Capture the cell that displays the provided text and extract its (X, Y) central coordinate. 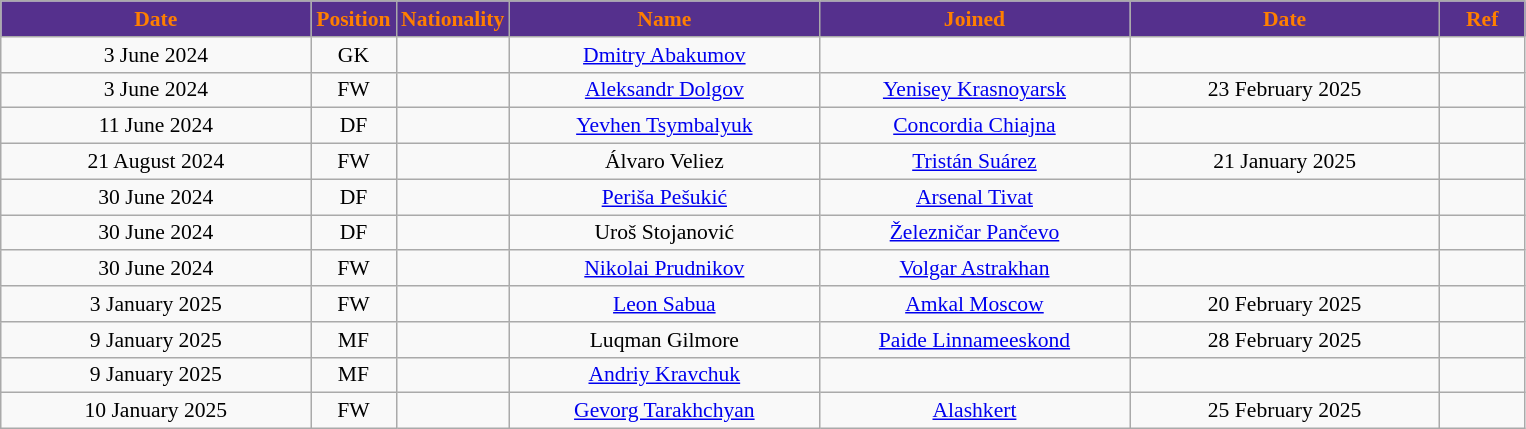
Gevorg Tarakhchyan (664, 411)
Name (664, 19)
GK (354, 55)
23 February 2025 (1285, 90)
Periša Pešukić (664, 197)
10 January 2025 (156, 411)
Železničar Pančevo (974, 233)
Paide Linnameeskond (974, 340)
Dmitry Abakumov (664, 55)
Yenisey Krasnoyarsk (974, 90)
Luqman Gilmore (664, 340)
25 February 2025 (1285, 411)
11 June 2024 (156, 126)
Nikolai Prudnikov (664, 269)
Ref (1482, 19)
Nationality (452, 19)
20 February 2025 (1285, 304)
3 January 2025 (156, 304)
Concordia Chiajna (974, 126)
28 February 2025 (1285, 340)
Amkal Moscow (974, 304)
21 January 2025 (1285, 162)
Joined (974, 19)
Tristán Suárez (974, 162)
Uroš Stojanović (664, 233)
Alashkert (974, 411)
Position (354, 19)
Leon Sabua (664, 304)
Andriy Kravchuk (664, 375)
Yevhen Tsymbalyuk (664, 126)
21 August 2024 (156, 162)
Aleksandr Dolgov (664, 90)
Arsenal Tivat (974, 197)
Álvaro Veliez (664, 162)
Volgar Astrakhan (974, 269)
